Search for the cell housing the specified text and yield its [x, y] center coordinate. 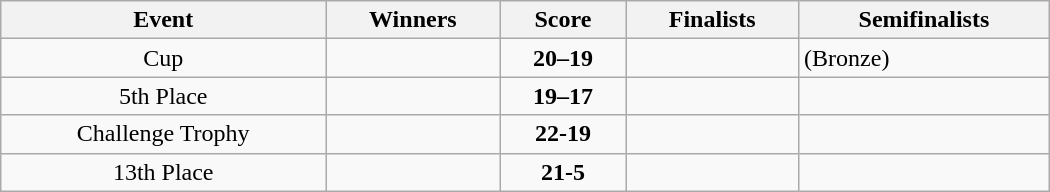
Winners [413, 20]
Cup [164, 58]
Finalists [712, 20]
13th Place [164, 172]
22-19 [563, 134]
Semifinalists [924, 20]
Score [563, 20]
19–17 [563, 96]
Challenge Trophy [164, 134]
5th Place [164, 96]
(Bronze) [924, 58]
21-5 [563, 172]
20–19 [563, 58]
Event [164, 20]
